Output the [X, Y] coordinate of the center of the cell containing the given text.  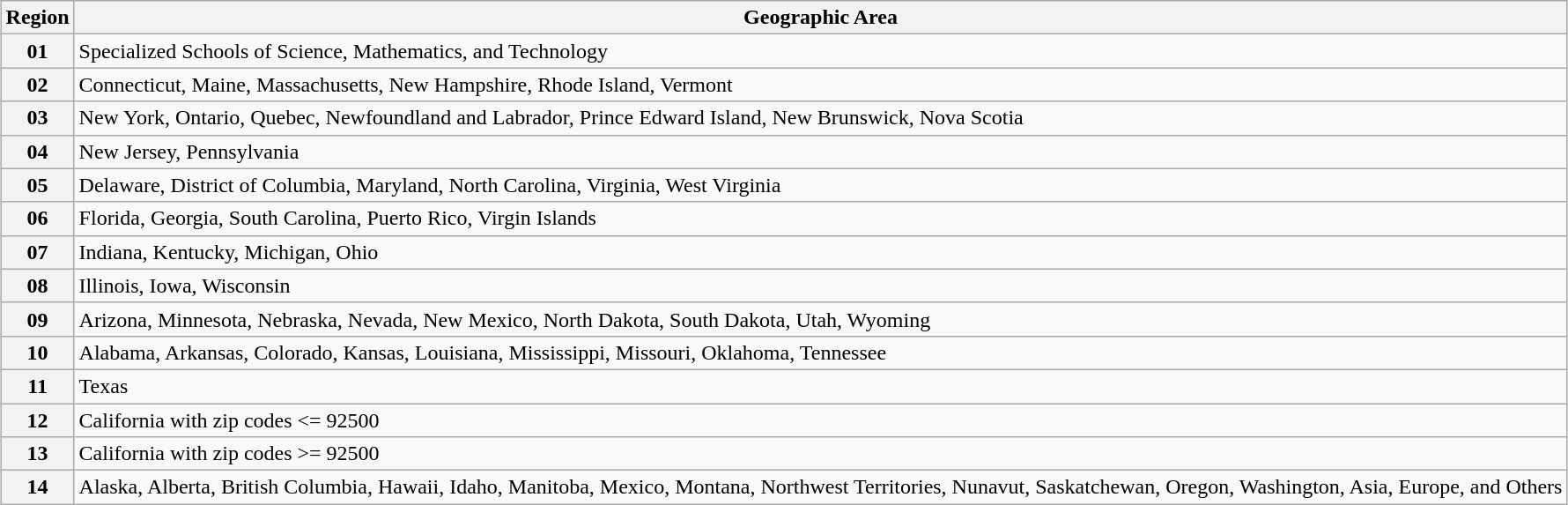
Florida, Georgia, South Carolina, Puerto Rico, Virgin Islands [821, 219]
New York, Ontario, Quebec, Newfoundland and Labrador, Prince Edward Island, New Brunswick, Nova Scotia [821, 118]
Indiana, Kentucky, Michigan, Ohio [821, 252]
11 [37, 386]
Illinois, Iowa, Wisconsin [821, 286]
02 [37, 85]
Texas [821, 386]
Alabama, Arkansas, Colorado, Kansas, Louisiana, Mississippi, Missouri, Oklahoma, Tennessee [821, 353]
08 [37, 286]
04 [37, 152]
03 [37, 118]
12 [37, 420]
Specialized Schools of Science, Mathematics, and Technology [821, 51]
New Jersey, Pennsylvania [821, 152]
06 [37, 219]
Delaware, District of Columbia, Maryland, North Carolina, Virginia, West Virginia [821, 185]
13 [37, 454]
California with zip codes >= 92500 [821, 454]
California with zip codes <= 92500 [821, 420]
05 [37, 185]
07 [37, 252]
10 [37, 353]
14 [37, 487]
Arizona, Minnesota, Nebraska, Nevada, New Mexico, North Dakota, South Dakota, Utah, Wyoming [821, 319]
01 [37, 51]
09 [37, 319]
Geographic Area [821, 18]
Connecticut, Maine, Massachusetts, New Hampshire, Rhode Island, Vermont [821, 85]
Region [37, 18]
